Locate the cell with the specified text and output its (x, y) center coordinate. 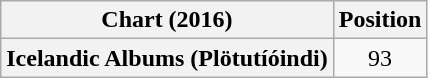
Chart (2016) (167, 20)
93 (380, 58)
Icelandic Albums (Plötutíóindi) (167, 58)
Position (380, 20)
